Scan for the cell matching the given text and deliver its (X, Y) coordinate at center. 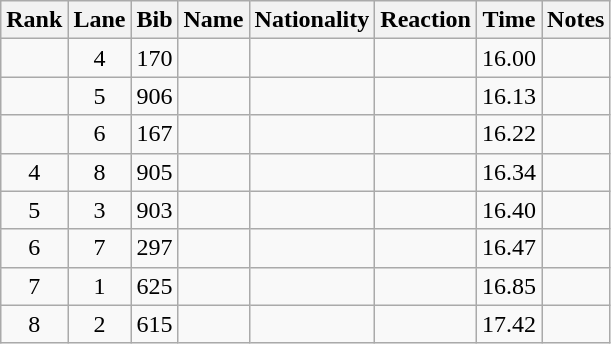
Reaction (426, 20)
906 (154, 96)
2 (100, 324)
16.22 (510, 134)
16.13 (510, 96)
Nationality (312, 20)
905 (154, 172)
170 (154, 58)
297 (154, 248)
615 (154, 324)
Bib (154, 20)
Time (510, 20)
1 (100, 286)
16.00 (510, 58)
Lane (100, 20)
903 (154, 210)
16.47 (510, 248)
16.85 (510, 286)
167 (154, 134)
Rank (34, 20)
3 (100, 210)
17.42 (510, 324)
16.34 (510, 172)
Notes (576, 20)
Name (214, 20)
16.40 (510, 210)
625 (154, 286)
